Find where the given text appears and provide that cell's center as (X, Y) coordinate. 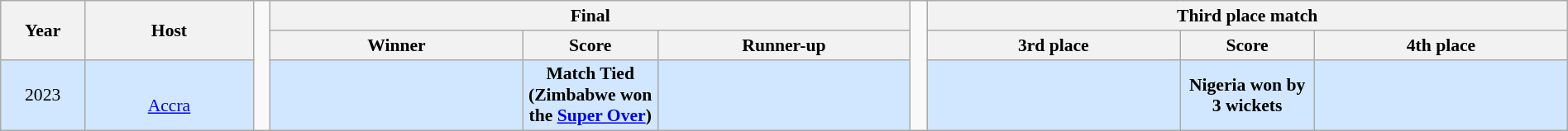
Year (43, 30)
2023 (43, 96)
Match Tied (Zimbabwe won the Super Over) (590, 96)
Winner (397, 45)
Host (170, 30)
3rd place (1054, 45)
Final (590, 16)
Nigeria won by 3 wickets (1247, 96)
4th place (1441, 45)
Third place match (1247, 16)
Runner-up (784, 45)
Accra (170, 96)
